Detect which cell encompasses the target text, then output its [X, Y] center coordinate. 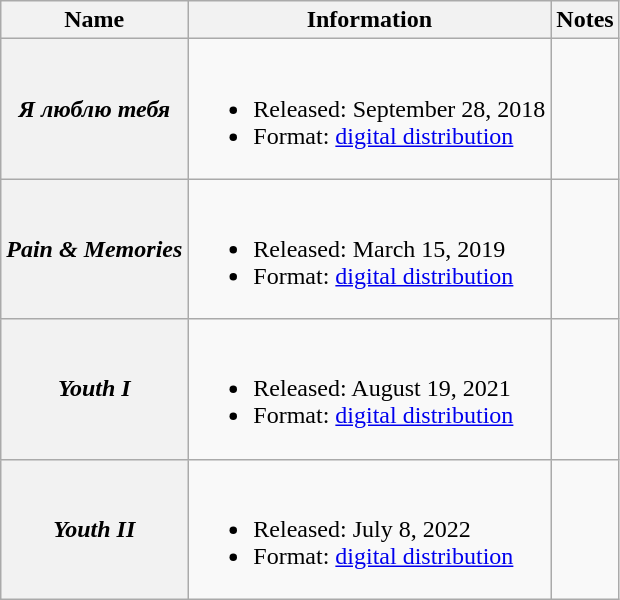
Я люблю тебя [94, 109]
Information [370, 20]
Youth II [94, 529]
Youth I [94, 389]
Notes [585, 20]
Released: March 15, 2019Format: digital distribution [370, 249]
Released: September 28, 2018Format: digital distribution [370, 109]
Name [94, 20]
Released: August 19, 2021Format: digital distribution [370, 389]
Pain & Memories [94, 249]
Released: July 8, 2022Format: digital distribution [370, 529]
